Return the [x, y] coordinate for the center point of the cell that contains the specified text.  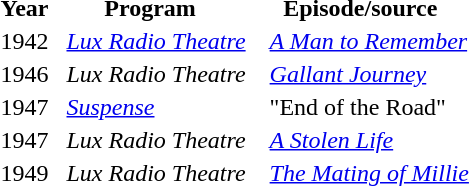
Suspense [150, 107]
